Return (x, y) of the center of cell containing provided text 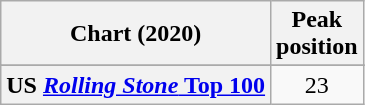
Peakposition (317, 34)
Chart (2020) (136, 34)
23 (317, 85)
US Rolling Stone Top 100 (136, 85)
